Pinpoint the cell where the given text exists, returning its [x, y] midpoint coordinate. 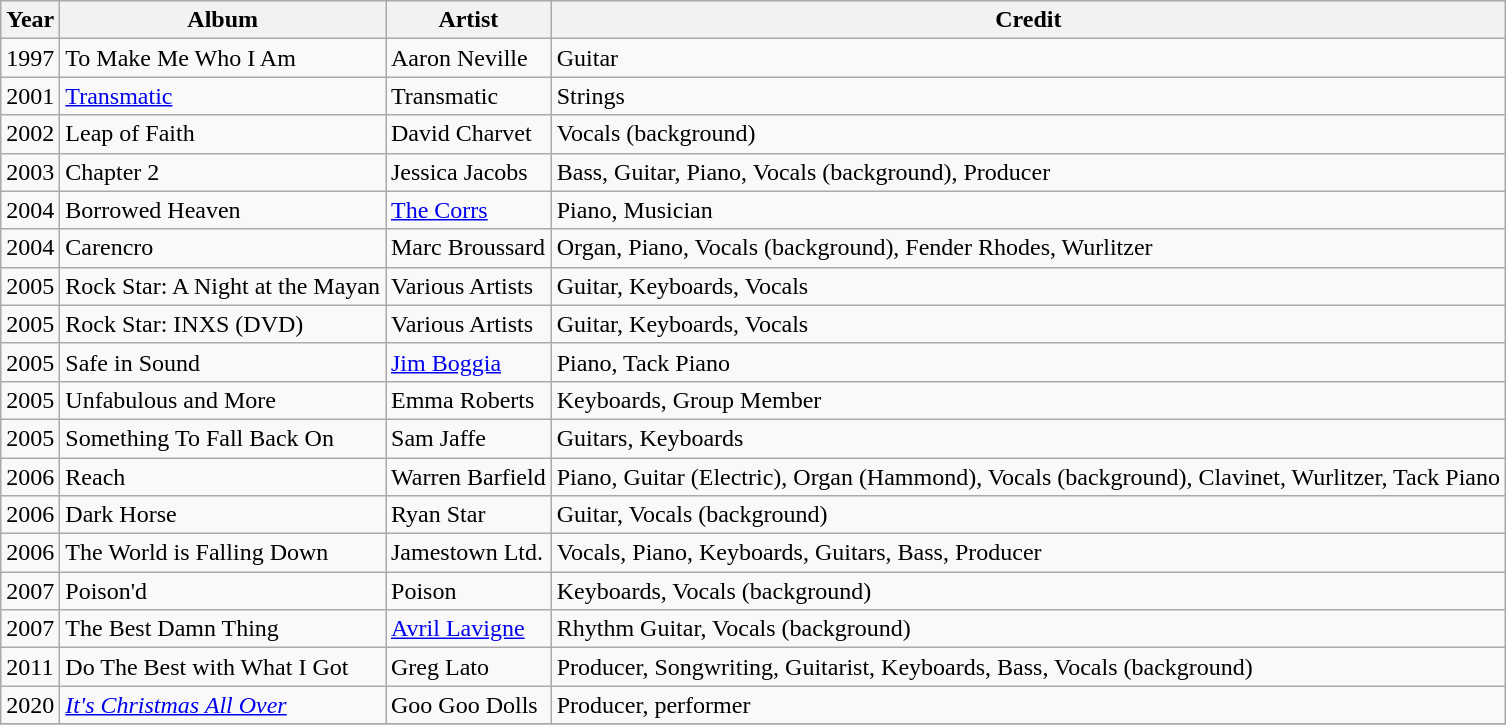
David Charvet [469, 134]
Safe in Sound [223, 362]
Borrowed Heaven [223, 210]
Piano, Musician [1028, 210]
1997 [30, 58]
Leap of Faith [223, 134]
Jim Boggia [469, 362]
Piano, Guitar (Electric), Organ (Hammond), Vocals (background), Clavinet, Wurlitzer, Tack Piano [1028, 477]
Piano, Tack Piano [1028, 362]
Producer, Songwriting, Guitarist, Keyboards, Bass, Vocals (background) [1028, 667]
Avril Lavigne [469, 629]
Do The Best with What I Got [223, 667]
Bass, Guitar, Piano, Vocals (background), Producer [1028, 172]
Something To Fall Back On [223, 438]
2020 [30, 705]
Reach [223, 477]
Year [30, 20]
2003 [30, 172]
The Corrs [469, 210]
Goo Goo Dolls [469, 705]
Rock Star: A Night at the Mayan [223, 286]
Sam Jaffe [469, 438]
Album [223, 20]
Poison'd [223, 591]
Marc Broussard [469, 248]
Emma Roberts [469, 400]
2002 [30, 134]
Guitar [1028, 58]
Artist [469, 20]
Keyboards, Group Member [1028, 400]
Rock Star: INXS (DVD) [223, 324]
Greg Lato [469, 667]
Carencro [223, 248]
The World is Falling Down [223, 553]
Vocals, Piano, Keyboards, Guitars, Bass, Producer [1028, 553]
To Make Me Who I Am [223, 58]
It's Christmas All Over [223, 705]
Warren Barfield [469, 477]
Chapter 2 [223, 172]
Rhythm Guitar, Vocals (background) [1028, 629]
Guitar, Vocals (background) [1028, 515]
Vocals (background) [1028, 134]
Guitars, Keyboards [1028, 438]
2011 [30, 667]
Keyboards, Vocals (background) [1028, 591]
Unfabulous and More [223, 400]
Jamestown Ltd. [469, 553]
Jessica Jacobs [469, 172]
Ryan Star [469, 515]
The Best Damn Thing [223, 629]
2001 [30, 96]
Strings [1028, 96]
Aaron Neville [469, 58]
Poison [469, 591]
Dark Horse [223, 515]
Producer, performer [1028, 705]
Credit [1028, 20]
Organ, Piano, Vocals (background), Fender Rhodes, Wurlitzer [1028, 248]
